Capture the cell that displays the provided text and extract its [x, y] central coordinate. 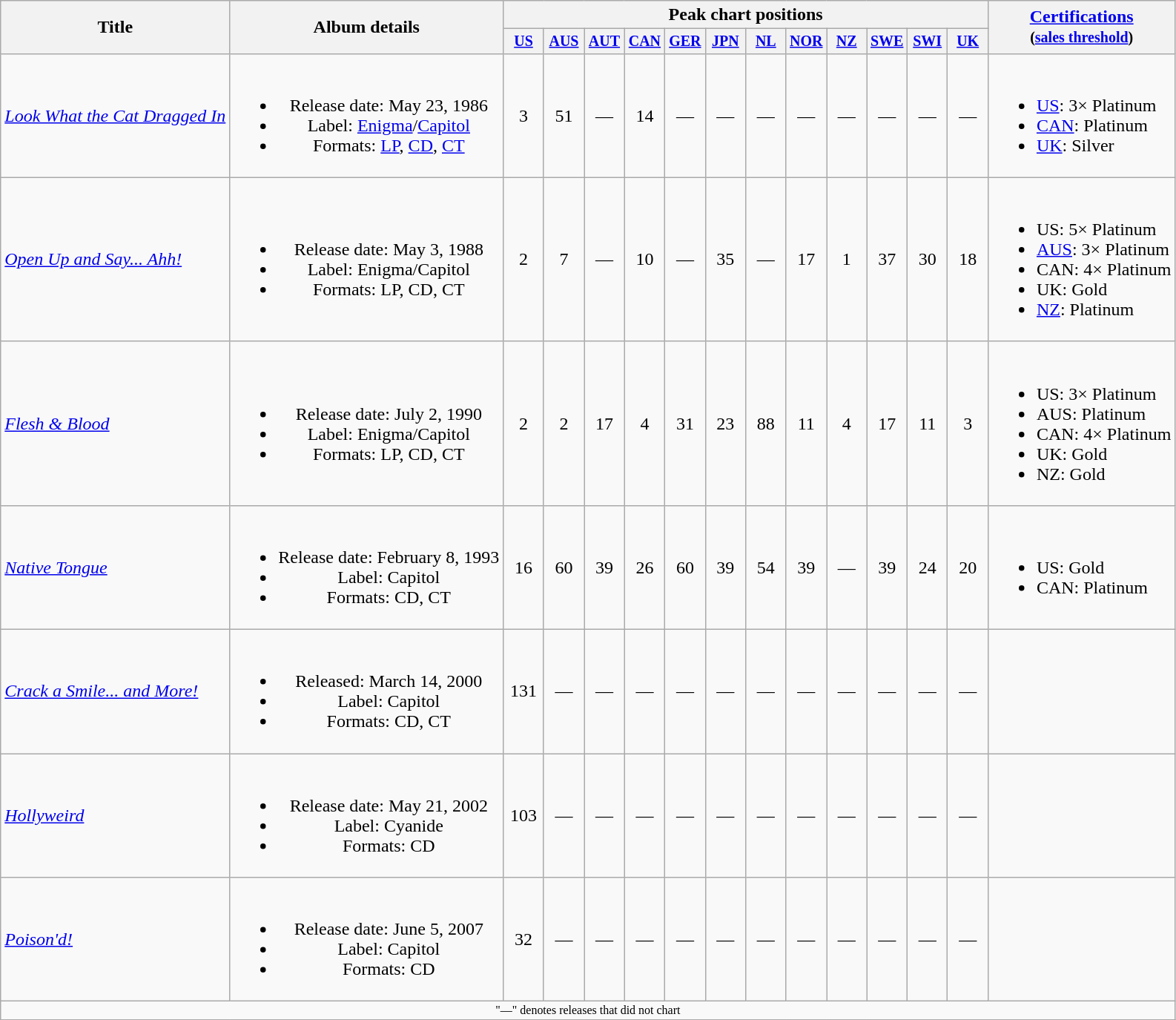
NL [766, 42]
26 [644, 567]
16 [523, 567]
SWI [927, 42]
Crack a Smile... and More! [116, 691]
37 [887, 260]
UK [968, 42]
18 [968, 260]
20 [968, 567]
Open Up and Say... Ahh! [116, 260]
24 [927, 567]
31 [685, 423]
23 [725, 423]
131 [523, 691]
Peak chart positions [746, 15]
88 [766, 423]
1 [847, 260]
"—" denotes releases that did not chart [588, 1010]
Release date: February 8, 1993Label: CapitolFormats: CD, CT [366, 567]
NOR [806, 42]
AUS [564, 42]
Poison'd! [116, 939]
US: GoldCAN: Platinum [1081, 567]
Release date: May 21, 2002Label: CyanideFormats: CD [366, 816]
SWE [887, 42]
Release date: June 5, 2007Label: CapitolFormats: CD [366, 939]
Title [116, 27]
Native Tongue [116, 567]
103 [523, 816]
Release date: May 23, 1986Label: Enigma/CapitolFormats: LP, CD, CT [366, 116]
Look What the Cat Dragged In [116, 116]
Hollyweird [116, 816]
JPN [725, 42]
10 [644, 260]
GER [685, 42]
Release date: July 2, 1990Label: Enigma/CapitolFormats: LP, CD, CT [366, 423]
Flesh & Blood [116, 423]
7 [564, 260]
US: 3× PlatinumAUS: PlatinumCAN: 4× PlatinumUK: GoldNZ: Gold [1081, 423]
14 [644, 116]
CAN [644, 42]
NZ [847, 42]
51 [564, 116]
AUT [604, 42]
35 [725, 260]
Released: March 14, 2000Label: CapitolFormats: CD, CT [366, 691]
32 [523, 939]
Certifications(sales threshold) [1081, 27]
30 [927, 260]
Album details [366, 27]
US [523, 42]
Release date: May 3, 1988Label: Enigma/CapitolFormats: LP, CD, CT [366, 260]
US: 3× PlatinumCAN: PlatinumUK: Silver [1081, 116]
54 [766, 567]
US: 5× PlatinumAUS: 3× PlatinumCAN: 4× PlatinumUK: GoldNZ: Platinum [1081, 260]
